Detect which cell encompasses the target text, then output its (x, y) center coordinate. 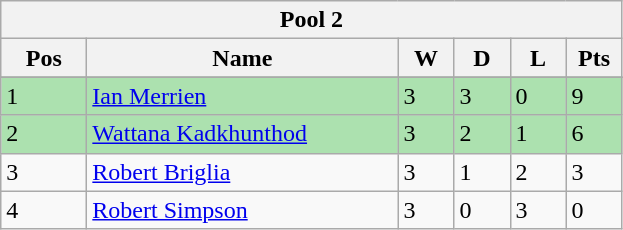
Pos (44, 58)
W (426, 58)
Wattana Kadkhunthod (242, 134)
D (482, 58)
Pool 2 (312, 20)
6 (594, 134)
9 (594, 96)
L (538, 58)
Robert Simpson (242, 210)
Robert Briglia (242, 172)
4 (44, 210)
Ian Merrien (242, 96)
Name (242, 58)
Pts (594, 58)
